Determine the (x, y) coordinate at the center of the cell enclosing the given text.  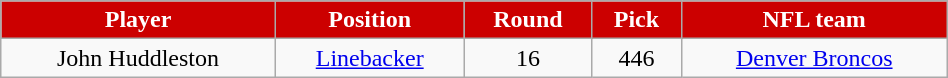
Round (528, 20)
16 (528, 58)
Denver Broncos (814, 58)
Pick (636, 20)
Position (370, 20)
Linebacker (370, 58)
Player (138, 20)
NFL team (814, 20)
446 (636, 58)
John Huddleston (138, 58)
